Determine the (X, Y) coordinate at the center of the cell enclosing the given text.  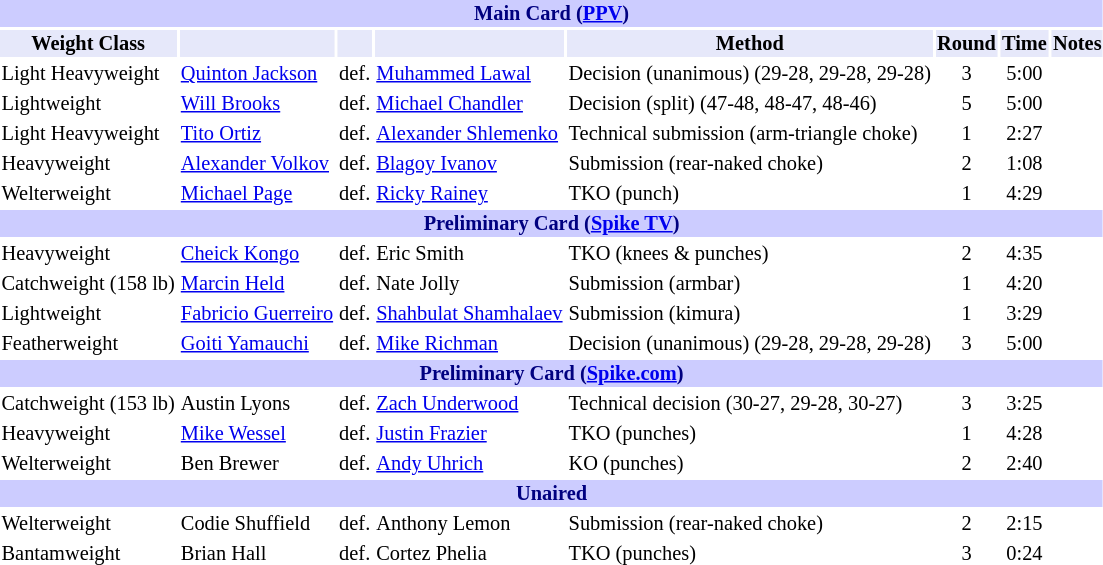
Submission (kimura) (750, 314)
1:08 (1024, 164)
2:27 (1024, 134)
Zach Underwood (470, 404)
Blagoy Ivanov (470, 164)
4:20 (1024, 284)
Unaired (552, 494)
2:40 (1024, 464)
TKO (punches) (750, 434)
Tito Ortiz (256, 134)
Goiti Yamauchi (256, 344)
Ricky Rainey (470, 194)
Mike Richman (470, 344)
Featherweight (88, 344)
Preliminary Card (Spike TV) (552, 224)
4:28 (1024, 434)
TKO (knees & punches) (750, 254)
KO (punches) (750, 464)
Michael Chandler (470, 104)
3:29 (1024, 314)
Will Brooks (256, 104)
Alexander Shlemenko (470, 134)
Nate Jolly (470, 284)
Notes (1077, 44)
Eric Smith (470, 254)
Submission (armbar) (750, 284)
Cheick Kongo (256, 254)
Preliminary Card (Spike.com) (552, 374)
Michael Page (256, 194)
4:35 (1024, 254)
Anthony Lemon (470, 524)
Technical submission (arm-triangle choke) (750, 134)
Mike Wessel (256, 434)
Austin Lyons (256, 404)
Decision (split) (47-48, 48-47, 48-46) (750, 104)
Marcin Held (256, 284)
Fabricio Guerreiro (256, 314)
Weight Class (88, 44)
Main Card (PPV) (552, 14)
Muhammed Lawal (470, 74)
Catchweight (153 lb) (88, 404)
Time (1024, 44)
Round (967, 44)
4:29 (1024, 194)
3:25 (1024, 404)
TKO (punch) (750, 194)
Andy Uhrich (470, 464)
Shahbulat Shamhalaev (470, 314)
Quinton Jackson (256, 74)
Method (750, 44)
Alexander Volkov (256, 164)
Ben Brewer (256, 464)
Justin Frazier (470, 434)
2:15 (1024, 524)
5 (967, 104)
Technical decision (30-27, 29-28, 30-27) (750, 404)
Catchweight (158 lb) (88, 284)
Codie Shuffield (256, 524)
